Provide the (X, Y) coordinate of the cell's center where the given text is located.  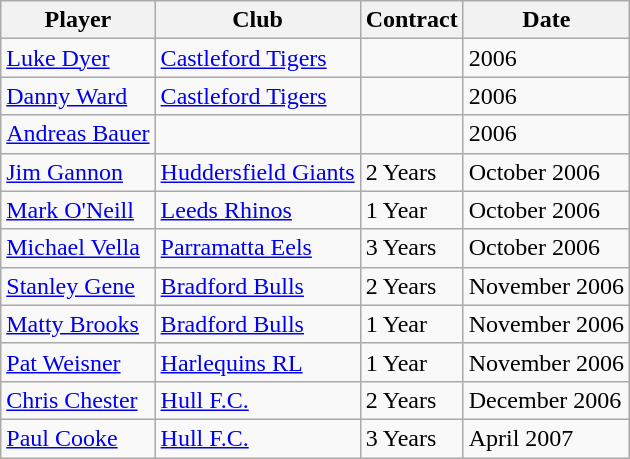
December 2006 (546, 400)
Club (258, 20)
Date (546, 20)
Player (78, 20)
Stanley Gene (78, 286)
Harlequins RL (258, 362)
Chris Chester (78, 400)
Leeds Rhinos (258, 210)
Matty Brooks (78, 324)
Parramatta Eels (258, 248)
Paul Cooke (78, 438)
Jim Gannon (78, 172)
Huddersfield Giants (258, 172)
Luke Dyer (78, 58)
April 2007 (546, 438)
Mark O'Neill (78, 210)
Michael Vella (78, 248)
Andreas Bauer (78, 134)
Pat Weisner (78, 362)
Danny Ward (78, 96)
Contract (412, 20)
